Capture the cell that displays the provided text and extract its [X, Y] central coordinate. 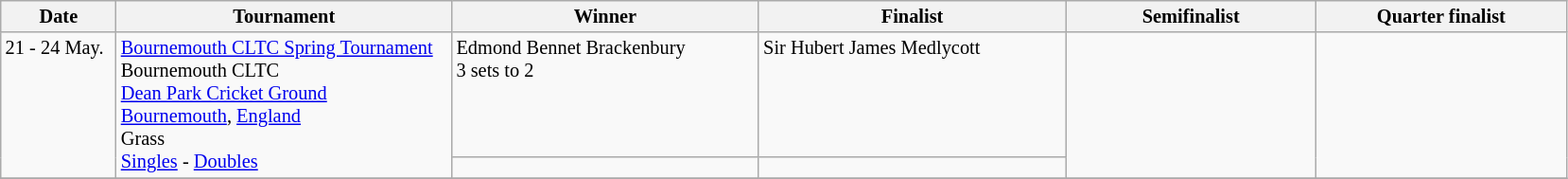
Finalist [912, 16]
Semifinalist [1192, 16]
Bournemouth CLTC Spring TournamentBournemouth CLTCDean Park Cricket GroundBournemouth, EnglandGrassSingles - Doubles [284, 105]
Quarter finalist [1441, 16]
Tournament [284, 16]
Winner [605, 16]
Date [59, 16]
Edmond Bennet Brackenbury3 sets to 2 [605, 95]
Sir Hubert James Medlycott [912, 95]
21 - 24 May. [59, 105]
